Detect which cell encompasses the target text, then output its [X, Y] center coordinate. 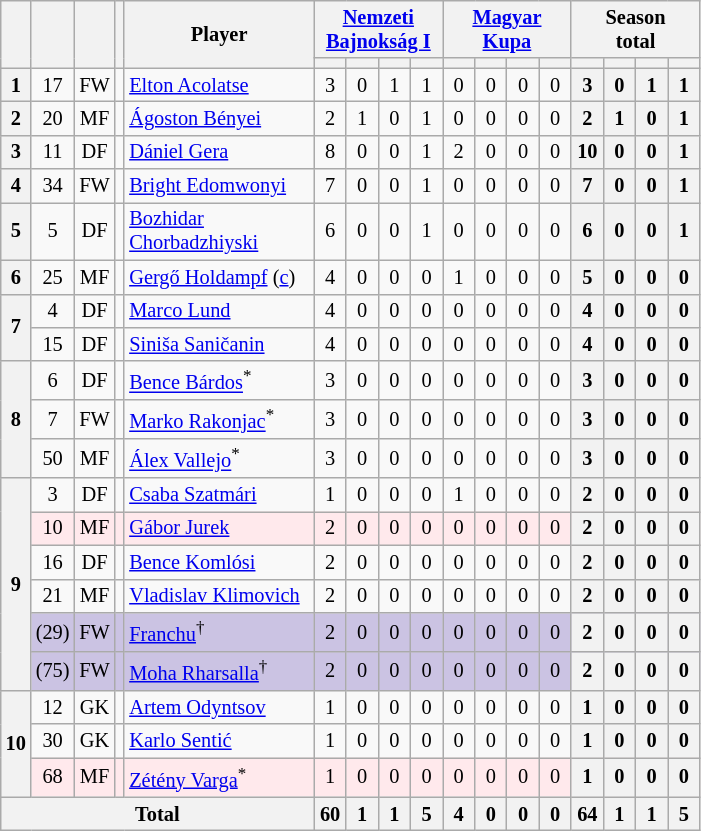
Marko Rakonjac* [219, 420]
12 [53, 707]
Csaba Szatmári [219, 495]
Total [158, 814]
Zétény Varga* [219, 778]
15 [53, 344]
17 [53, 85]
Gergő Holdampf (c) [219, 277]
Bence Komlósi [219, 562]
Álex Vallejo* [219, 458]
Bright Edomwonyi [219, 186]
Franchu† [219, 632]
16 [53, 562]
9 [16, 584]
Moha Rharsalla† [219, 670]
Seasontotal [636, 29]
Artem Odyntsov [219, 707]
Dániel Gera [219, 152]
20 [53, 118]
Marco Lund [219, 311]
25 [53, 277]
(75) [53, 670]
64 [587, 814]
Ágoston Bényei [219, 118]
30 [53, 741]
11 [53, 152]
Bence Bárdos* [219, 380]
Elton Acolatse [219, 85]
Gábor Jurek [219, 528]
50 [53, 458]
Player [219, 34]
21 [53, 596]
Vladislav Klimovich [219, 596]
68 [53, 778]
Karlo Sentić [219, 741]
60 [330, 814]
(29) [53, 632]
Siniša Saničanin [219, 344]
MagyarKupa [508, 29]
Bozhidar Chorbadzhiyski [219, 231]
NemzetiBajnokság I [378, 29]
34 [53, 186]
